Provide the [x, y] coordinate of the cell's center where the given text is located.  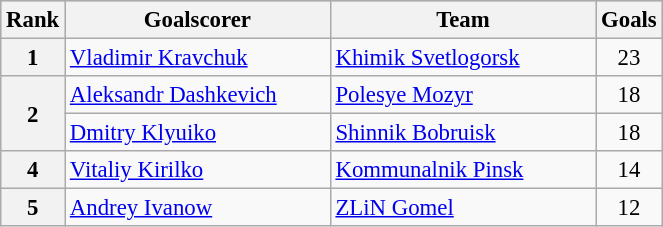
5 [33, 208]
12 [629, 208]
4 [33, 170]
Goalscorer [198, 20]
Shinnik Bobruisk [463, 133]
Khimik Svetlogorsk [463, 58]
Andrey Ivanow [198, 208]
Goals [629, 20]
1 [33, 58]
Kommunalnik Pinsk [463, 170]
2 [33, 114]
Team [463, 20]
14 [629, 170]
23 [629, 58]
Polesye Mozyr [463, 95]
Vladimir Kravchuk [198, 58]
Vitaliy Kirilko [198, 170]
ZLiN Gomel [463, 208]
Rank [33, 20]
Aleksandr Dashkevich [198, 95]
Dmitry Klyuiko [198, 133]
